Provide the (X, Y) coordinate of the cell's center where the given text is located.  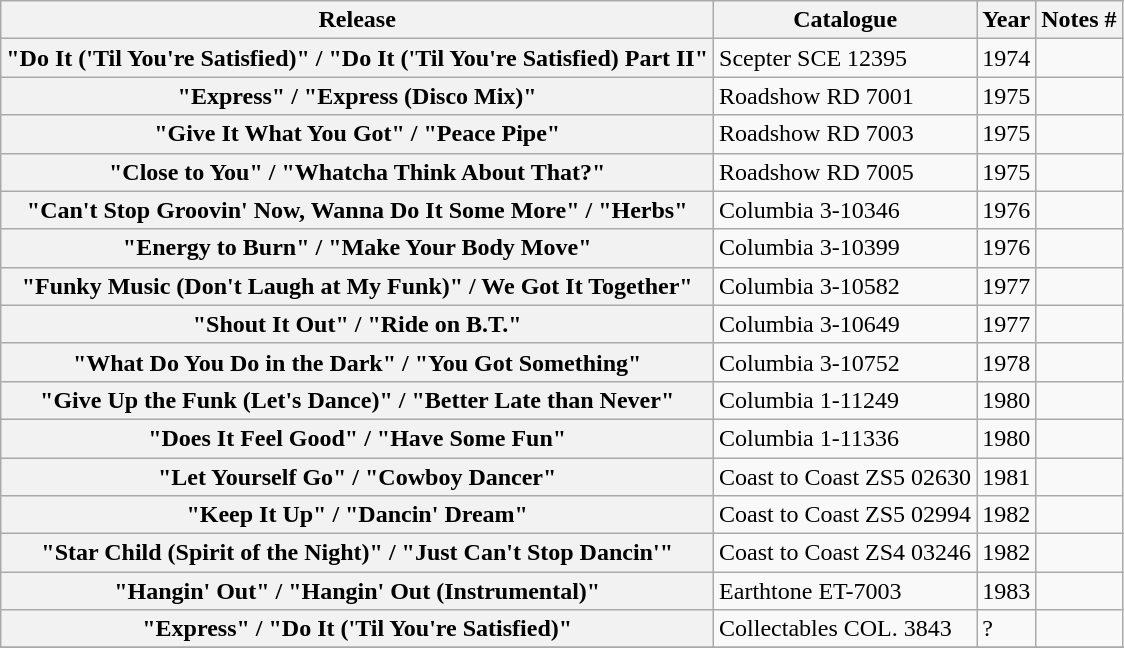
Catalogue (846, 20)
Collectables COL. 3843 (846, 629)
Columbia 1-11336 (846, 438)
Scepter SCE 12395 (846, 58)
Release (358, 20)
1974 (1006, 58)
Coast to Coast ZS4 03246 (846, 553)
"Energy to Burn" / "Make Your Body Move" (358, 248)
"Do It ('Til You're Satisfied)" / "Do It ('Til You're Satisfied) Part II" (358, 58)
Roadshow RD 7003 (846, 134)
Earthtone ET-7003 (846, 591)
"Funky Music (Don't Laugh at My Funk)" / We Got It Together" (358, 286)
"Shout It Out" / "Ride on B.T." (358, 324)
Coast to Coast ZS5 02630 (846, 477)
"Give It What You Got" / "Peace Pipe" (358, 134)
1981 (1006, 477)
Year (1006, 20)
? (1006, 629)
Roadshow RD 7001 (846, 96)
Coast to Coast ZS5 02994 (846, 515)
"Can't Stop Groovin' Now, Wanna Do It Some More" / "Herbs" (358, 210)
1983 (1006, 591)
Columbia 3-10399 (846, 248)
"What Do You Do in the Dark" / "You Got Something" (358, 362)
Notes # (1079, 20)
"Give Up the Funk (Let's Dance)" / "Better Late than Never" (358, 400)
Columbia 3-10752 (846, 362)
"Keep It Up" / "Dancin' Dream" (358, 515)
Columbia 3-10346 (846, 210)
Columbia 1-11249 (846, 400)
"Close to You" / "Whatcha Think About That?" (358, 172)
"Hangin' Out" / "Hangin' Out (Instrumental)" (358, 591)
1978 (1006, 362)
"Express" / "Do It ('Til You're Satisfied)" (358, 629)
"Star Child (Spirit of the Night)" / "Just Can't Stop Dancin'" (358, 553)
Columbia 3-10582 (846, 286)
Columbia 3-10649 (846, 324)
"Let Yourself Go" / "Cowboy Dancer" (358, 477)
"Express" / "Express (Disco Mix)" (358, 96)
Roadshow RD 7005 (846, 172)
"Does It Feel Good" / "Have Some Fun" (358, 438)
